Provide the [x, y] coordinate of the cell's center where the given text is located.  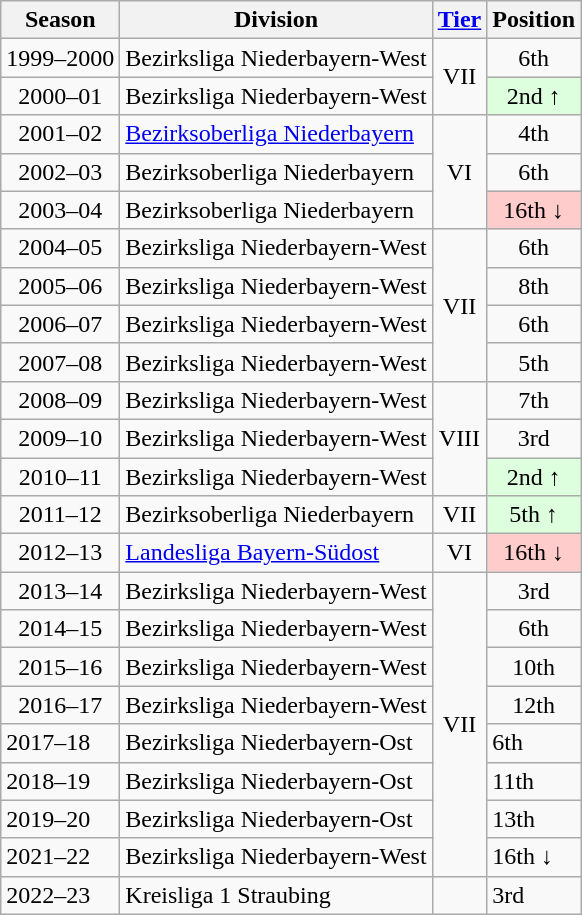
13th [534, 819]
2007–08 [60, 362]
1999–2000 [60, 58]
2021–22 [60, 857]
Tier [460, 20]
2017–18 [60, 743]
5th ↑ [534, 515]
8th [534, 286]
4th [534, 134]
2019–20 [60, 819]
2009–10 [60, 438]
2015–16 [60, 667]
2018–19 [60, 781]
2022–23 [60, 895]
Season [60, 20]
12th [534, 705]
2013–14 [60, 591]
Kreisliga 1 Straubing [276, 895]
2001–02 [60, 134]
2005–06 [60, 286]
10th [534, 667]
7th [534, 400]
2003–04 [60, 210]
2002–03 [60, 172]
2008–09 [60, 400]
2012–13 [60, 553]
11th [534, 781]
2016–17 [60, 705]
2011–12 [60, 515]
2006–07 [60, 324]
VIII [460, 438]
5th [534, 362]
2004–05 [60, 248]
Position [534, 20]
2000–01 [60, 96]
Division [276, 20]
2010–11 [60, 477]
2014–15 [60, 629]
Landesliga Bayern-Südost [276, 553]
